Pinpoint the cell where the given text exists, returning its [X, Y] midpoint coordinate. 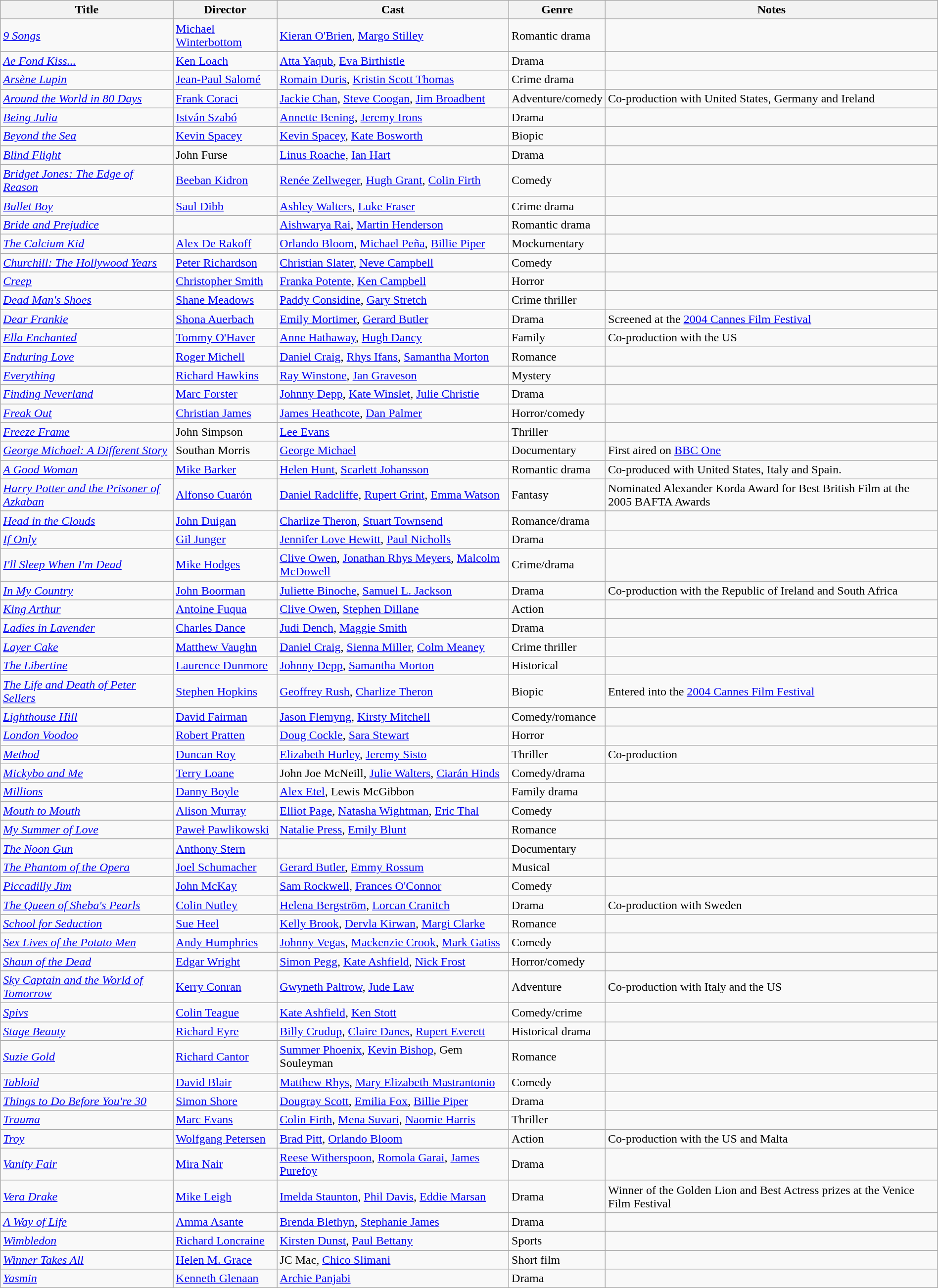
Michael Winterbottom [225, 36]
Mira Nair [225, 1164]
Comedy/crime [557, 1012]
9 Songs [87, 36]
Jason Flemyng, Kirsty Mitchell [393, 717]
Colin Firth, Mena Suvari, Naomie Harris [393, 1120]
School for Seduction [87, 924]
Finding Neverland [87, 394]
My Summer of Love [87, 829]
Ladies in Lavender [87, 628]
Alex Etel, Lewis McGibbon [393, 792]
Tabloid [87, 1082]
Co-production with Sweden [772, 905]
Anthony Stern [225, 848]
Short film [557, 1260]
Linus Roache, Ian Hart [393, 155]
The Calcium Kid [87, 243]
Daniel Craig, Sienna Miller, Colm Meaney [393, 647]
Family drama [557, 792]
Mike Barker [225, 469]
Joel Schumacher [225, 867]
Johnny Vegas, Mackenzie Crook, Mark Gatiss [393, 943]
Family [557, 338]
Comedy/romance [557, 717]
Enduring Love [87, 357]
Alex De Rakoff [225, 243]
Entered into the 2004 Cannes Film Festival [772, 691]
Kelly Brook, Dervla Kirwan, Margi Clarke [393, 924]
Co-production [772, 754]
Dear Frankie [87, 319]
Ken Loach [225, 61]
Sports [557, 1241]
Stage Beauty [87, 1031]
Suzie Gold [87, 1057]
Shane Meadows [225, 300]
Atta Yaqub, Eva Birthistle [393, 61]
István Szabó [225, 117]
Freeze Frame [87, 432]
Freak Out [87, 413]
I'll Sleep When I'm Dead [87, 565]
Method [87, 754]
Johnny Depp, Kate Winslet, Julie Christie [393, 394]
Screened at the 2004 Cannes Film Festival [772, 319]
Danny Boyle [225, 792]
Musical [557, 867]
Laurence Dunmore [225, 666]
Simon Shore [225, 1101]
Amma Asante [225, 1222]
Clive Owen, Stephen Dillane [393, 609]
John Furse [225, 155]
Marc Evans [225, 1120]
Bride and Prejudice [87, 225]
Millions [87, 792]
Cast [393, 10]
Troy [87, 1139]
Kirsten Dunst, Paul Bettany [393, 1241]
Christian Slater, Neve Campbell [393, 263]
Churchill: The Hollywood Years [87, 263]
John Boorman [225, 590]
Co-production with Italy and the US [772, 987]
Alison Murray [225, 811]
Gwyneth Paltrow, Jude Law [393, 987]
Around the World in 80 Days [87, 98]
John McKay [225, 886]
Head in the Clouds [87, 520]
Mickybo and Me [87, 773]
Frank Coraci [225, 98]
Adventure/comedy [557, 98]
The Noon Gun [87, 848]
Sue Heel [225, 924]
Wolfgang Petersen [225, 1139]
Director [225, 10]
Beeban Kidron [225, 180]
David Blair [225, 1082]
Genre [557, 10]
Archie Panjabi [393, 1279]
Antoine Fuqua [225, 609]
Trauma [87, 1120]
Paddy Considine, Gary Stretch [393, 300]
JC Mac, Chico Slimani [393, 1260]
Edgar Wright [225, 962]
Natalie Press, Emily Blunt [393, 829]
Notes [772, 10]
Co-production with the Republic of Ireland and South Africa [772, 590]
Ae Fond Kiss... [87, 61]
Co-produced with United States, Italy and Spain. [772, 469]
Historical [557, 666]
Beyond the Sea [87, 136]
Richard Cantor [225, 1057]
Yasmin [87, 1279]
The Queen of Sheba's Pearls [87, 905]
Kate Ashfield, Ken Stott [393, 1012]
Romain Duris, Kristin Scott Thomas [393, 80]
John Duigan [225, 520]
Creep [87, 281]
Juliette Binoche, Samuel L. Jackson [393, 590]
Co-production with the US [772, 338]
If Only [87, 539]
Richard Loncraine [225, 1241]
Layer Cake [87, 647]
Adventure [557, 987]
Mike Leigh [225, 1196]
Southan Morris [225, 451]
Helena Bergström, Lorcan Cranitch [393, 905]
Romance/drama [557, 520]
Kevin Spacey [225, 136]
Alfonso Cuarón [225, 495]
James Heathcote, Dan Palmer [393, 413]
Peter Richardson [225, 263]
Mouth to Mouth [87, 811]
Emily Mortimer, Gerard Butler [393, 319]
The Life and Death of Peter Sellers [87, 691]
Elizabeth Hurley, Jeremy Sisto [393, 754]
Franka Potente, Ken Campbell [393, 281]
Charlize Theron, Stuart Townsend [393, 520]
John Simpson [225, 432]
Title [87, 10]
George Michael: A Different Story [87, 451]
Mike Hodges [225, 565]
The Libertine [87, 666]
Richard Hawkins [225, 375]
Gil Junger [225, 539]
Elliot Page, Natasha Wightman, Eric Thal [393, 811]
Kevin Spacey, Kate Bosworth [393, 136]
Fantasy [557, 495]
Things to Do Before You're 30 [87, 1101]
Dead Man's Shoes [87, 300]
Duncan Roy [225, 754]
Crime/drama [557, 565]
First aired on BBC One [772, 451]
Ella Enchanted [87, 338]
Kenneth Glenaan [225, 1279]
Piccadilly Jim [87, 886]
Tommy O'Haver [225, 338]
Lee Evans [393, 432]
Johnny Depp, Samantha Morton [393, 666]
Jennifer Love Hewitt, Paul Nicholls [393, 539]
Mystery [557, 375]
Historical drama [557, 1031]
Judi Dench, Maggie Smith [393, 628]
Shaun of the Dead [87, 962]
King Arthur [87, 609]
Saul Dibb [225, 206]
Doug Cockle, Sara Stewart [393, 736]
Everything [87, 375]
Daniel Radcliffe, Rupert Grint, Emma Watson [393, 495]
Being Julia [87, 117]
A Good Woman [87, 469]
Gerard Butler, Emmy Rossum [393, 867]
Co-production with the US and Malta [772, 1139]
Winner of the Golden Lion and Best Actress prizes at the Venice Film Festival [772, 1196]
Simon Pegg, Kate Ashfield, Nick Frost [393, 962]
Shona Auerbach [225, 319]
Anne Hathaway, Hugh Dancy [393, 338]
Mockumentary [557, 243]
George Michael [393, 451]
Orlando Bloom, Michael Peña, Billie Piper [393, 243]
Co-production with United States, Germany and Ireland [772, 98]
Summer Phoenix, Kevin Bishop, Gem Souleyman [393, 1057]
Brenda Blethyn, Stephanie James [393, 1222]
A Way of Life [87, 1222]
Arsène Lupin [87, 80]
Bridget Jones: The Edge of Reason [87, 180]
Jackie Chan, Steve Coogan, Jim Broadbent [393, 98]
London Voodoo [87, 736]
Imelda Staunton, Phil Davis, Eddie Marsan [393, 1196]
Reese Witherspoon, Romola Garai, James Purefoy [393, 1164]
Daniel Craig, Rhys Ifans, Samantha Morton [393, 357]
Matthew Rhys, Mary Elizabeth Mastrantonio [393, 1082]
Renée Zellweger, Hugh Grant, Colin Firth [393, 180]
Vanity Fair [87, 1164]
The Phantom of the Opera [87, 867]
Kerry Conran [225, 987]
John Joe McNeill, Julie Walters, Ciarán Hinds [393, 773]
Ashley Walters, Luke Fraser [393, 206]
Christian James [225, 413]
Annette Bening, Jeremy Irons [393, 117]
Comedy/drama [557, 773]
Helen Hunt, Scarlett Johansson [393, 469]
Charles Dance [225, 628]
Clive Owen, Jonathan Rhys Meyers, Malcolm McDowell [393, 565]
In My Country [87, 590]
Bullet Boy [87, 206]
Colin Nutley [225, 905]
Geoffrey Rush, Charlize Theron [393, 691]
Vera Drake [87, 1196]
Colin Teague [225, 1012]
Blind Flight [87, 155]
Lighthouse Hill [87, 717]
David Fairman [225, 717]
Winner Takes All [87, 1260]
Spivs [87, 1012]
Aishwarya Rai, Martin Henderson [393, 225]
Richard Eyre [225, 1031]
Marc Forster [225, 394]
Sex Lives of the Potato Men [87, 943]
Christopher Smith [225, 281]
Ray Winstone, Jan Graveson [393, 375]
Helen M. Grace [225, 1260]
Harry Potter and the Prisoner of Azkaban [87, 495]
Stephen Hopkins [225, 691]
Paweł Pawlikowski [225, 829]
Billy Crudup, Claire Danes, Rupert Everett [393, 1031]
Matthew Vaughn [225, 647]
Jean-Paul Salomé [225, 80]
Robert Pratten [225, 736]
Brad Pitt, Orlando Bloom [393, 1139]
Andy Humphries [225, 943]
Sky Captain and the World of Tomorrow [87, 987]
Wimbledon [87, 1241]
Dougray Scott, Emilia Fox, Billie Piper [393, 1101]
Nominated Alexander Korda Award for Best British Film at the 2005 BAFTA Awards [772, 495]
Sam Rockwell, Frances O'Connor [393, 886]
Roger Michell [225, 357]
Kieran O'Brien, Margo Stilley [393, 36]
Terry Loane [225, 773]
